Provide the [X, Y] coordinate of the cell's center where the given text is located.  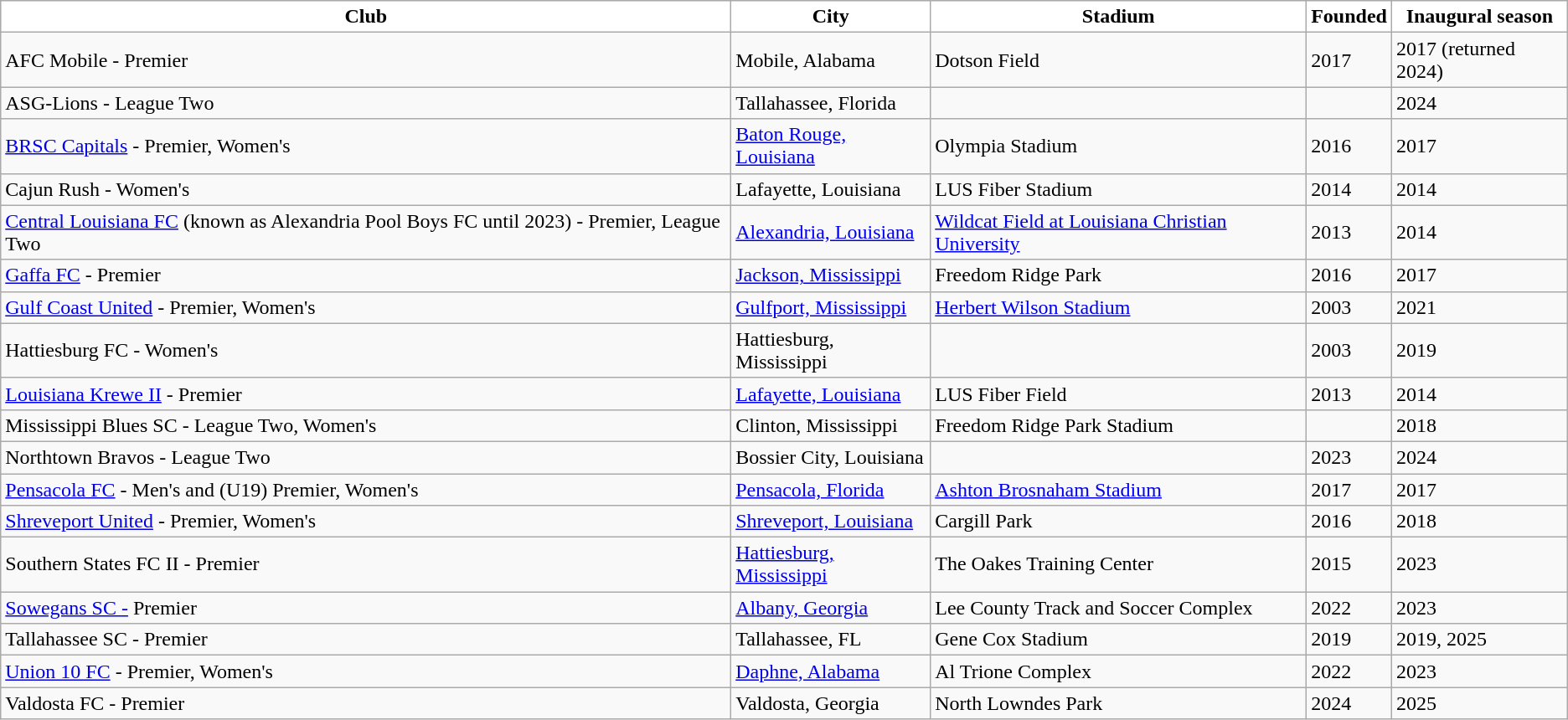
Freedom Ridge Park Stadium [1119, 425]
Cajun Rush - Women's [366, 189]
Lee County Track and Soccer Complex [1119, 608]
2015 [1349, 564]
Tallahassee, Florida [831, 103]
Union 10 FC - Premier, Women's [366, 671]
Central Louisiana FC (known as Alexandria Pool Boys FC until 2023) - Premier, League Two [366, 233]
Dotson Field [1119, 60]
Louisiana Krewe II - Premier [366, 393]
AFC Mobile - Premier [366, 60]
2019, 2025 [1479, 640]
Gulf Coast United - Premier, Women's [366, 307]
Pensacola FC - Men's and (U19) Premier, Women's [366, 490]
Al Trione Complex [1119, 671]
Alexandria, Louisiana [831, 233]
The Oakes Training Center [1119, 564]
Jackson, Mississippi [831, 275]
Northtown Bravos - League Two [366, 457]
Albany, Georgia [831, 608]
Founded [1349, 17]
North Lowndes Park [1119, 703]
Pensacola, Florida [831, 490]
Gulfport, Mississippi [831, 307]
Clinton, Mississippi [831, 425]
Mobile, Alabama [831, 60]
Olympia Stadium [1119, 146]
Herbert Wilson Stadium [1119, 307]
Daphne, Alabama [831, 671]
Freedom Ridge Park [1119, 275]
City [831, 17]
2021 [1479, 307]
Sowegans SC - Premier [366, 608]
Shreveport, Louisiana [831, 522]
Tallahassee, FL [831, 640]
Mississippi Blues SC - League Two, Women's [366, 425]
Valdosta FC - Premier [366, 703]
Tallahassee SC - Premier [366, 640]
Southern States FC II - Premier [366, 564]
Bossier City, Louisiana [831, 457]
BRSC Capitals - Premier, Women's [366, 146]
Inaugural season [1479, 17]
Stadium [1119, 17]
LUS Fiber Field [1119, 393]
Club [366, 17]
LUS Fiber Stadium [1119, 189]
Hattiesburg FC - Women's [366, 350]
Shreveport United - Premier, Women's [366, 522]
2025 [1479, 703]
Gene Cox Stadium [1119, 640]
ASG-Lions - League Two [366, 103]
Wildcat Field at Louisiana Christian University [1119, 233]
Gaffa FC - Premier [366, 275]
Cargill Park [1119, 522]
Ashton Brosnaham Stadium [1119, 490]
2017 (returned 2024) [1479, 60]
Valdosta, Georgia [831, 703]
Baton Rouge, Louisiana [831, 146]
